From the cell containing the given text, extract its center point as (X, Y) coordinate. 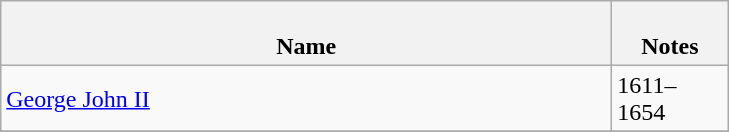
Notes (670, 34)
1611–1654 (670, 98)
George John II (306, 98)
Name (306, 34)
